Return the (x, y) coordinate for the center point of the cell that contains the specified text.  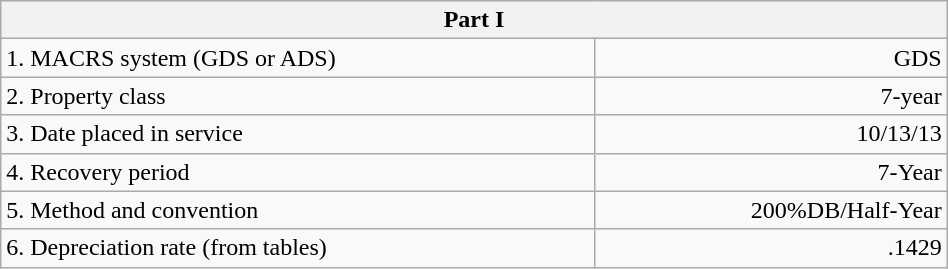
7-Year (771, 172)
GDS (771, 58)
3. Date placed in service (298, 134)
200%DB/Half-Year (771, 210)
Part I (474, 20)
10/13/13 (771, 134)
1. MACRS system (GDS or ADS) (298, 58)
5. Method and convention (298, 210)
2. Property class (298, 96)
.1429 (771, 248)
7-year (771, 96)
6. Depreciation rate (from tables) (298, 248)
4. Recovery period (298, 172)
